Find where the given text appears and provide that cell's center as (x, y) coordinate. 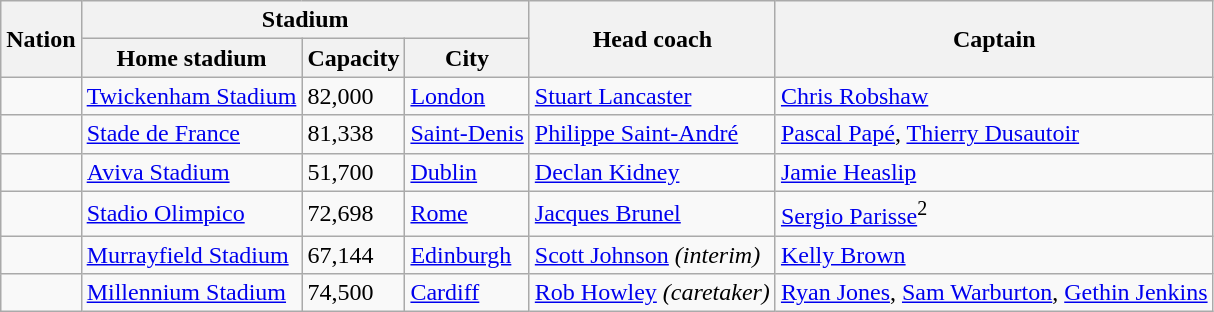
81,338 (354, 134)
Kelly Brown (994, 255)
Ryan Jones, Sam Warburton, Gethin Jenkins (994, 293)
Jamie Heaslip (994, 172)
Millennium Stadium (192, 293)
Cardiff (467, 293)
Dublin (467, 172)
Chris Robshaw (994, 96)
Captain (994, 39)
Murrayfield Stadium (192, 255)
London (467, 96)
Stade de France (192, 134)
67,144 (354, 255)
Sergio Parisse2 (994, 214)
Scott Johnson (interim) (652, 255)
Saint-Denis (467, 134)
Capacity (354, 58)
Nation (41, 39)
51,700 (354, 172)
Pascal Papé, Thierry Dusautoir (994, 134)
82,000 (354, 96)
Aviva Stadium (192, 172)
Stuart Lancaster (652, 96)
Head coach (652, 39)
Rob Howley (caretaker) (652, 293)
Edinburgh (467, 255)
Home stadium (192, 58)
72,698 (354, 214)
Philippe Saint-André (652, 134)
Jacques Brunel (652, 214)
Declan Kidney (652, 172)
City (467, 58)
74,500 (354, 293)
Stadium (305, 20)
Stadio Olimpico (192, 214)
Twickenham Stadium (192, 96)
Rome (467, 214)
